Return (X, Y) of the center of cell containing provided text 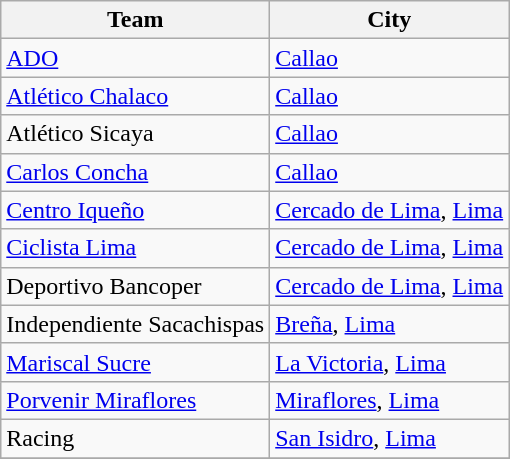
Atlético Chalaco (136, 96)
San Isidro, Lima (390, 438)
Deportivo Bancoper (136, 286)
Carlos Concha (136, 172)
ADO (136, 58)
Independiente Sacachispas (136, 324)
Centro Iqueño (136, 210)
Porvenir Miraflores (136, 400)
Team (136, 20)
Breña, Lima (390, 324)
Atlético Sicaya (136, 134)
Ciclista Lima (136, 248)
City (390, 20)
La Victoria, Lima (390, 362)
Mariscal Sucre (136, 362)
Racing (136, 438)
Miraflores, Lima (390, 400)
